For the text-containing cell, return its midpoint in [x, y] coordinate format. 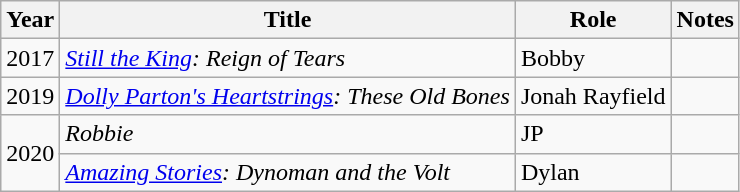
Robbie [288, 134]
Dolly Parton's Heartstrings: These Old Bones [288, 96]
Notes [705, 20]
JP [593, 134]
Bobby [593, 58]
Jonah Rayfield [593, 96]
Still the King: Reign of Tears [288, 58]
2020 [30, 153]
Amazing Stories: Dynoman and the Volt [288, 172]
Year [30, 20]
2017 [30, 58]
Title [288, 20]
Dylan [593, 172]
Role [593, 20]
2019 [30, 96]
